Detect which cell encompasses the target text, then output its [X, Y] center coordinate. 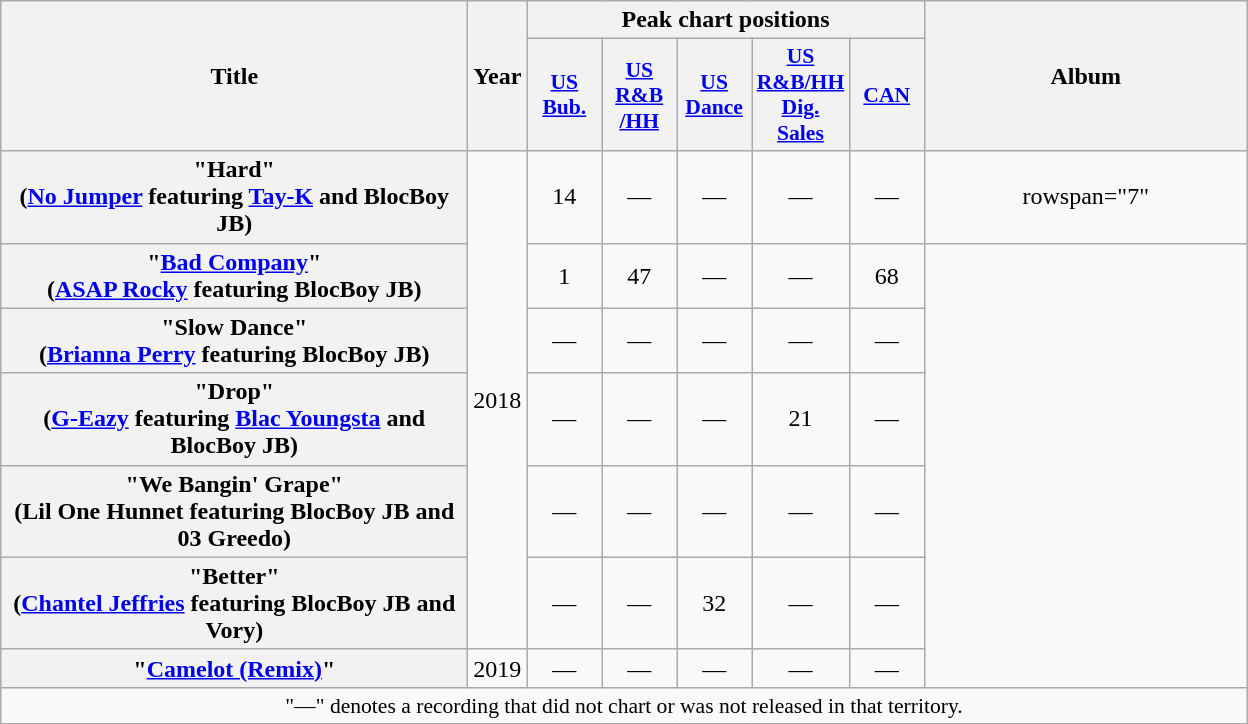
47 [640, 276]
2019 [498, 668]
USR&B/HHDig.Sales [801, 95]
Title [234, 76]
"Drop"(G-Eazy featuring Blac Youngsta and BlocBoy JB) [234, 419]
14 [564, 197]
USR&B/HH [640, 95]
Year [498, 76]
USBub. [564, 95]
Peak chart positions [726, 20]
"Slow Dance"(Brianna Perry featuring BlocBoy JB) [234, 340]
CAN [886, 95]
"Hard"(No Jumper featuring Tay-K and BlocBoy JB) [234, 197]
"—" denotes a recording that did not chart or was not released in that territory. [624, 705]
USDance [714, 95]
21 [801, 419]
"Camelot (Remix)" [234, 668]
"We Bangin' Grape"(Lil One Hunnet featuring BlocBoy JB and 03 Greedo) [234, 511]
32 [714, 603]
"Bad Company"(ASAP Rocky featuring BlocBoy JB) [234, 276]
"Better"(Chantel Jeffries featuring BlocBoy JB and Vory) [234, 603]
rowspan="7" [1086, 197]
Album [1086, 76]
68 [886, 276]
1 [564, 276]
2018 [498, 400]
